Capture the cell that displays the provided text and extract its (X, Y) central coordinate. 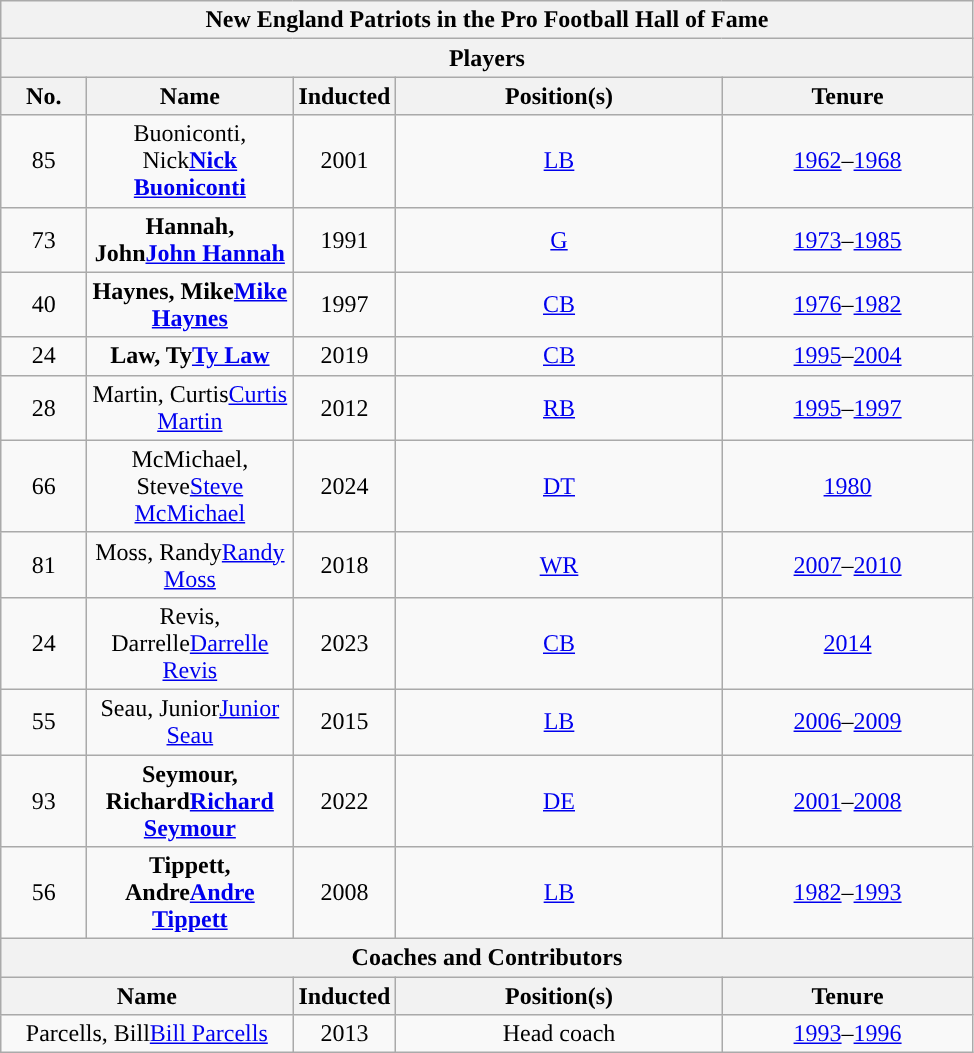
RB (559, 408)
1995–1997 (848, 408)
Buoniconti, NickNick Buoniconti (190, 161)
Seymour, RichardRichard Seymour (190, 800)
Law, TyTy Law (190, 356)
Coaches and Contributors (487, 958)
1973–1985 (848, 240)
2013 (344, 1034)
2023 (344, 643)
40 (44, 304)
Players (487, 58)
93 (44, 800)
2001–2008 (848, 800)
55 (44, 722)
1997 (344, 304)
Revis, DarrelleDarrelle Revis (190, 643)
2022 (344, 800)
1995–2004 (848, 356)
Martin, CurtisCurtis Martin (190, 408)
2024 (344, 486)
1991 (344, 240)
73 (44, 240)
2001 (344, 161)
No. (44, 96)
WR (559, 564)
1976–1982 (848, 304)
2015 (344, 722)
85 (44, 161)
81 (44, 564)
DT (559, 486)
Tippett, AndreAndre Tippett (190, 893)
Seau, JuniorJunior Seau (190, 722)
56 (44, 893)
1982–1993 (848, 893)
2018 (344, 564)
2012 (344, 408)
Haynes, MikeMike Haynes (190, 304)
2014 (848, 643)
New England Patriots in the Pro Football Hall of Fame (487, 20)
2007–2010 (848, 564)
2019 (344, 356)
Hannah, JohnJohn Hannah (190, 240)
2006–2009 (848, 722)
1962–1968 (848, 161)
DE (559, 800)
Head coach (559, 1034)
Moss, RandyRandy Moss (190, 564)
2008 (344, 893)
McMichael, SteveSteve McMichael (190, 486)
1993–1996 (848, 1034)
66 (44, 486)
28 (44, 408)
1980 (848, 486)
G (559, 240)
Parcells, BillBill Parcells (147, 1034)
